Return (X, Y) of the center of cell containing provided text 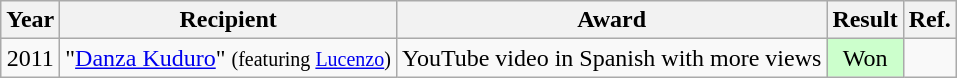
Recipient (228, 20)
YouTube video in Spanish with more views (611, 58)
2011 (30, 58)
Ref. (930, 20)
"Danza Kuduro" (featuring Lucenzo) (228, 58)
Won (865, 58)
Award (611, 20)
Result (865, 20)
Year (30, 20)
